Capture the cell that displays the provided text and extract its (X, Y) central coordinate. 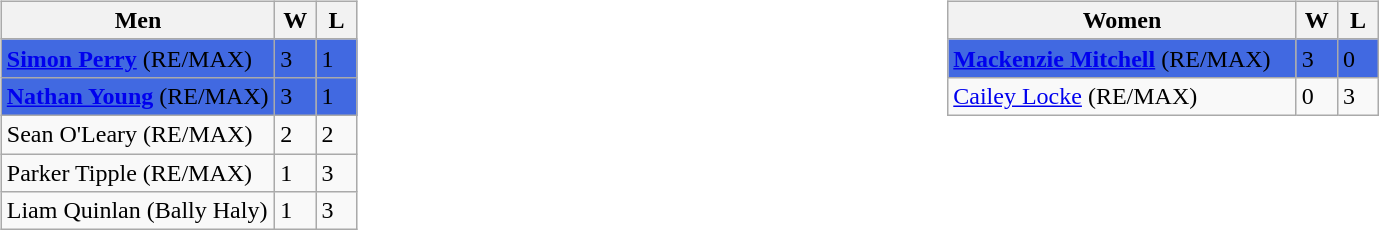
Simon Perry (RE/MAX) (138, 58)
Liam Quinlan (Bally Haly) (138, 211)
Women (1122, 20)
Sean O'Leary (RE/MAX) (138, 134)
Mackenzie Mitchell (RE/MAX) (1122, 58)
Cailey Locke (RE/MAX) (1122, 96)
Men (138, 20)
Parker Tipple (RE/MAX) (138, 173)
Nathan Young (RE/MAX) (138, 96)
